Capture the cell that displays the provided text and extract its [x, y] central coordinate. 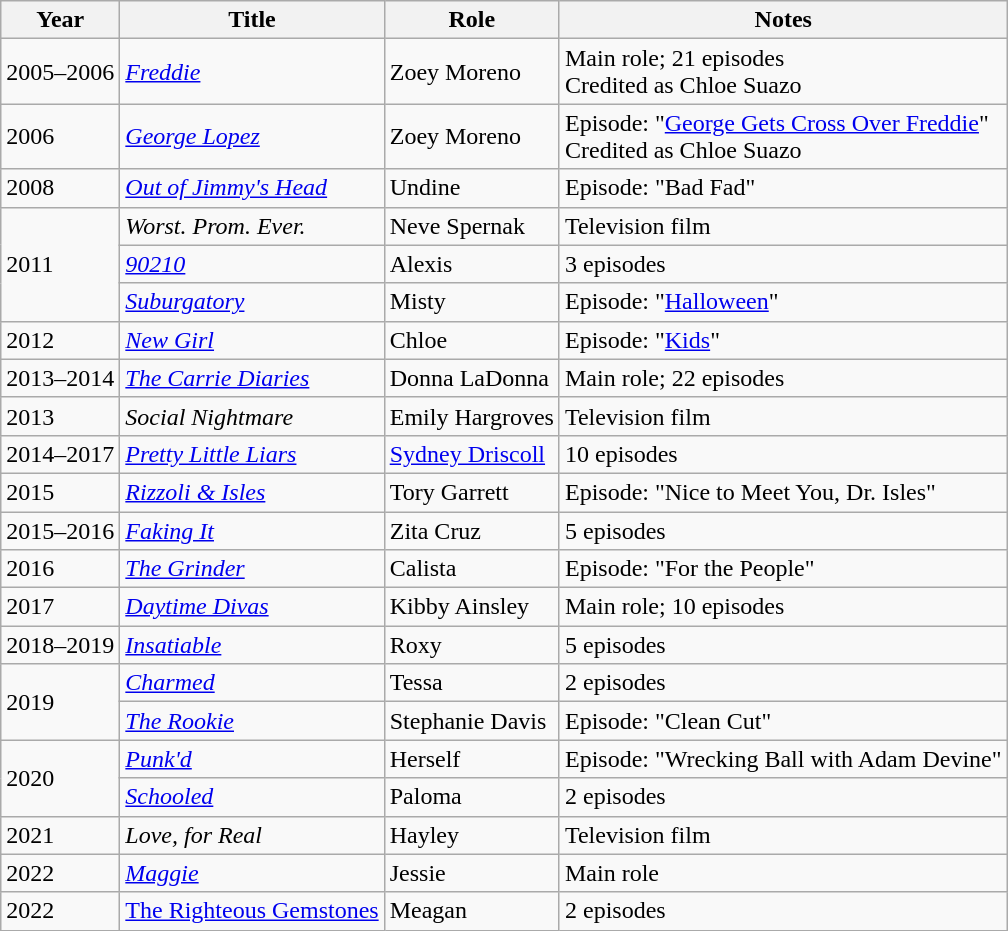
Charmed [252, 683]
Punk'd [252, 759]
Hayley [472, 835]
2015 [60, 492]
2015–2016 [60, 531]
Role [472, 20]
The Grinder [252, 569]
Episode: "Wrecking Ball with Adam Devine" [783, 759]
Love, for Real [252, 835]
Insatiable [252, 645]
Suburgatory [252, 302]
Roxy [472, 645]
Episode: "Kids" [783, 340]
2008 [60, 188]
Social Nightmare [252, 416]
2006 [60, 136]
2005–2006 [60, 72]
Main role [783, 873]
Main role; 21 episodesCredited as Chloe Suazo [783, 72]
2020 [60, 778]
New Girl [252, 340]
3 episodes [783, 264]
The Rookie [252, 721]
Episode: "George Gets Cross Over Freddie"Credited as Chloe Suazo [783, 136]
Donna LaDonna [472, 378]
Episode: "Bad Fad" [783, 188]
Misty [472, 302]
Title [252, 20]
George Lopez [252, 136]
Alexis [472, 264]
2018–2019 [60, 645]
The Righteous Gemstones [252, 911]
2012 [60, 340]
Undine [472, 188]
Worst. Prom. Ever. [252, 226]
2016 [60, 569]
Herself [472, 759]
Episode: "Nice to Meet You, Dr. Isles" [783, 492]
Maggie [252, 873]
Kibby Ainsley [472, 607]
Notes [783, 20]
Chloe [472, 340]
10 episodes [783, 454]
Zita Cruz [472, 531]
Out of Jimmy's Head [252, 188]
Daytime Divas [252, 607]
Sydney Driscoll [472, 454]
2013–2014 [60, 378]
Main role; 22 episodes [783, 378]
Paloma [472, 797]
90210 [252, 264]
Year [60, 20]
Pretty Little Liars [252, 454]
Stephanie Davis [472, 721]
Jessie [472, 873]
Emily Hargroves [472, 416]
Meagan [472, 911]
2017 [60, 607]
Tory Garrett [472, 492]
Calista [472, 569]
Schooled [252, 797]
Freddie [252, 72]
2013 [60, 416]
2019 [60, 702]
Main role; 10 episodes [783, 607]
Episode: "For the People" [783, 569]
Episode: "Halloween" [783, 302]
2014–2017 [60, 454]
Faking It [252, 531]
Tessa [472, 683]
2021 [60, 835]
The Carrie Diaries [252, 378]
Episode: "Clean Cut" [783, 721]
2011 [60, 264]
Rizzoli & Isles [252, 492]
Neve Spernak [472, 226]
